Detect which cell encompasses the target text, then output its [X, Y] center coordinate. 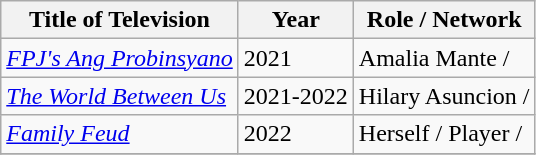
The World Between Us [120, 96]
Year [296, 20]
Herself / Player / [444, 134]
2022 [296, 134]
Family Feud [120, 134]
2021 [296, 58]
2021-2022 [296, 96]
Hilary Asuncion / [444, 96]
Amalia Mante / [444, 58]
FPJ's Ang Probinsyano [120, 58]
Title of Television [120, 20]
Role / Network [444, 20]
